Capture the cell that displays the provided text and extract its (x, y) central coordinate. 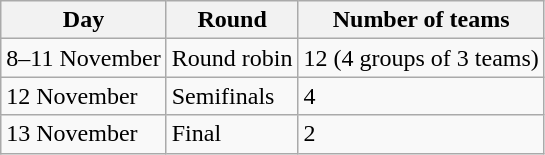
8–11 November (84, 58)
12 (4 groups of 3 teams) (421, 58)
Final (232, 134)
Semifinals (232, 96)
Round robin (232, 58)
Day (84, 20)
Round (232, 20)
12 November (84, 96)
2 (421, 134)
4 (421, 96)
13 November (84, 134)
Number of teams (421, 20)
